Return [x, y] of the center of cell containing provided text 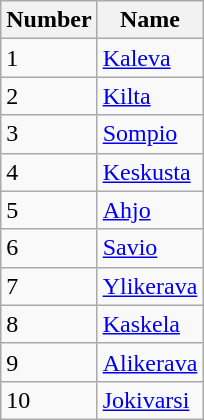
Kaleva [150, 58]
9 [49, 362]
Sompio [150, 134]
5 [49, 210]
7 [49, 286]
2 [49, 96]
3 [49, 134]
Jokivarsi [150, 400]
8 [49, 324]
Savio [150, 248]
Ylikerava [150, 286]
Ahjo [150, 210]
4 [49, 172]
Number [49, 20]
10 [49, 400]
1 [49, 58]
Kaskela [150, 324]
Alikerava [150, 362]
Name [150, 20]
6 [49, 248]
Kilta [150, 96]
Keskusta [150, 172]
